For the text-containing cell, return its midpoint in (x, y) coordinate format. 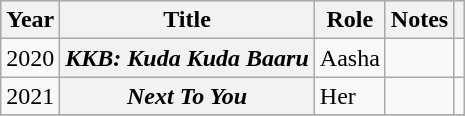
Title (187, 20)
KKB: Kuda Kuda Baaru (187, 58)
Year (30, 20)
Next To You (187, 96)
2021 (30, 96)
Role (350, 20)
Notes (419, 20)
Her (350, 96)
2020 (30, 58)
Aasha (350, 58)
